Extract the [x, y] coordinate from the center of the cell holding the provided text.  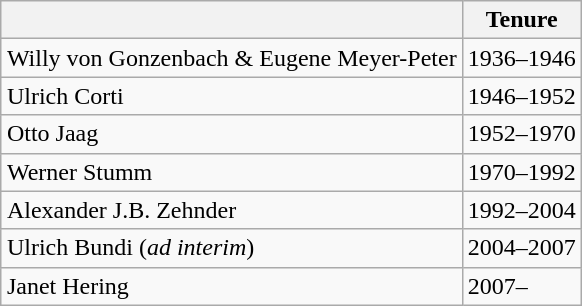
Otto Jaag [232, 134]
Willy von Gonzenbach & Eugene Meyer-Peter [232, 58]
Alexander J.B. Zehnder [232, 210]
1946–1952 [522, 96]
Ulrich Bundi (ad interim) [232, 248]
1936–1946 [522, 58]
2007– [522, 286]
Ulrich Corti [232, 96]
Werner Stumm [232, 172]
Janet Hering [232, 286]
1992–2004 [522, 210]
Tenure [522, 20]
2004–2007 [522, 248]
1970–1992 [522, 172]
1952–1970 [522, 134]
